Find where the given text appears and provide that cell's center as (x, y) coordinate. 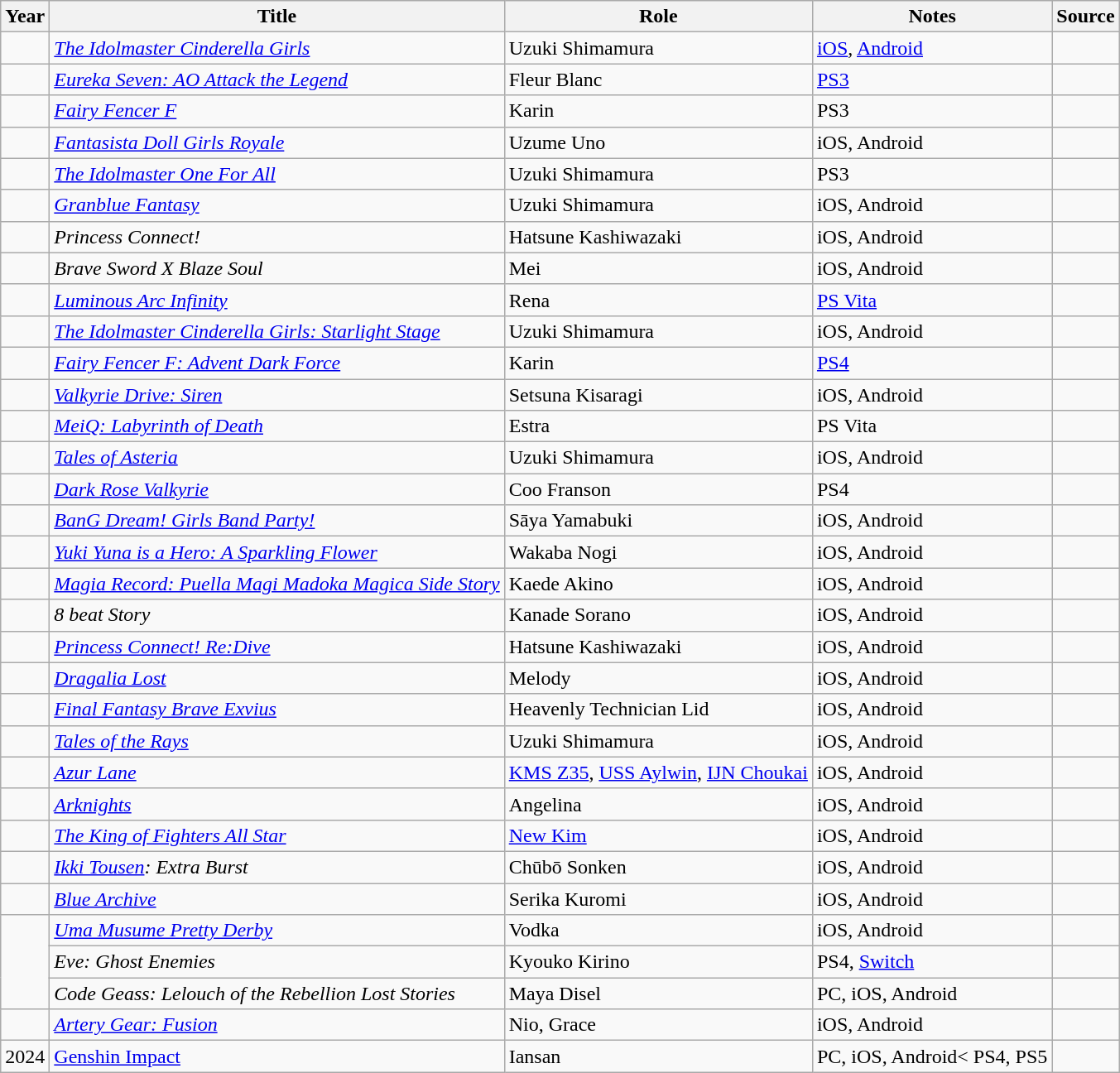
Iansan (658, 1056)
Tales of Asteria (276, 458)
Sāya Yamabuki (658, 521)
Coo Franson (658, 489)
Notes (932, 17)
KMS Z35, USS Aylwin, IJN Choukai (658, 772)
Maya Disel (658, 994)
Final Fantasy Brave Exvius (276, 710)
Uma Musume Pretty Derby (276, 931)
Serika Kuromi (658, 898)
Kanade Sorano (658, 615)
Vodka (658, 931)
Heavenly Technician Lid (658, 710)
Brave Sword X Blaze Soul (276, 268)
Kyouko Kirino (658, 962)
Nio, Grace (658, 1025)
Setsuna Kisaragi (658, 395)
PC, iOS, Android (932, 994)
Arknights (276, 804)
Eve: Ghost Enemies (276, 962)
Princess Connect! Re:Dive (276, 647)
Valkyrie Drive: Siren (276, 395)
2024 (25, 1056)
Rena (658, 300)
Dragalia Lost (276, 678)
Magia Record: Puella Magi Madoka Magica Side Story (276, 584)
Artery Gear: Fusion (276, 1025)
MeiQ: Labyrinth of Death (276, 426)
Fairy Fencer F (276, 111)
Chūbō Sonken (658, 867)
Angelina (658, 804)
The Idolmaster One For All (276, 174)
Uzume Uno (658, 142)
Ikki Tousen: Extra Burst (276, 867)
Melody (658, 678)
Luminous Arc Infinity (276, 300)
Fairy Fencer F: Advent Dark Force (276, 363)
Azur Lane (276, 772)
Wakaba Nogi (658, 552)
Code Geass: Lelouch of the Rebellion Lost Stories (276, 994)
Tales of the Rays (276, 741)
Dark Rose Valkyrie (276, 489)
Estra (658, 426)
Fantasista Doll Girls Royale (276, 142)
PC, iOS, Android< PS4, PS5 (932, 1056)
The Idolmaster Cinderella Girls (276, 48)
PS4, Switch (932, 962)
Mei (658, 268)
New Kim (658, 835)
Granblue Fantasy (276, 205)
Princess Connect! (276, 237)
Blue Archive (276, 898)
8 beat Story (276, 615)
The Idolmaster Cinderella Girls: Starlight Stage (276, 331)
Source (1086, 17)
Eureka Seven: AO Attack the Legend (276, 79)
The King of Fighters All Star (276, 835)
Fleur Blanc (658, 79)
BanG Dream! Girls Band Party! (276, 521)
Role (658, 17)
Genshin Impact (276, 1056)
Title (276, 17)
Kaede Akino (658, 584)
Yuki Yuna is a Hero: A Sparkling Flower (276, 552)
Year (25, 17)
